Find where the given text appears and provide that cell's center as [X, Y] coordinate. 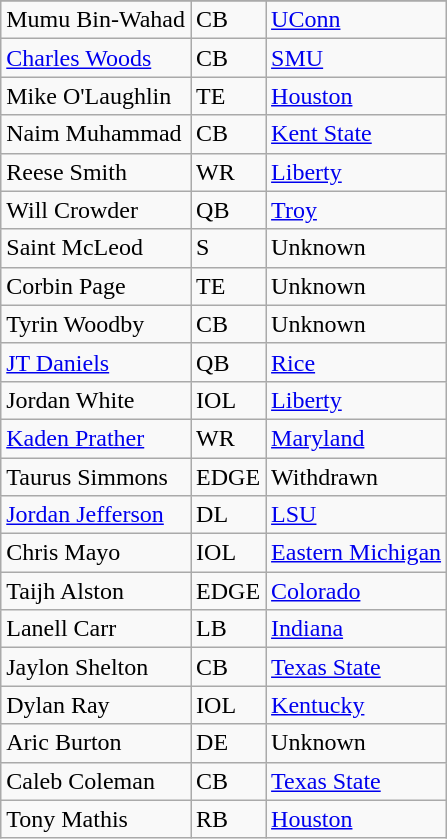
Jordan Jefferson [96, 515]
Kentucky [356, 705]
Eastern Michigan [356, 553]
LB [228, 629]
Tyrin Woodby [96, 324]
Naim Muhammad [96, 134]
JT Daniels [96, 362]
Mumu Bin-Wahad [96, 20]
Lanell Carr [96, 629]
LSU [356, 515]
DL [228, 515]
Troy [356, 210]
RB [228, 819]
S [228, 248]
Chris Mayo [96, 553]
Saint McLeod [96, 248]
Rice [356, 362]
Mike O'Laughlin [96, 96]
Taijh Alston [96, 591]
Maryland [356, 438]
DE [228, 743]
Aric Burton [96, 743]
Caleb Coleman [96, 781]
Kaden Prather [96, 438]
Indiana [356, 629]
Charles Woods [96, 58]
SMU [356, 58]
UConn [356, 20]
Will Crowder [96, 210]
Tony Mathis [96, 819]
Withdrawn [356, 477]
Colorado [356, 591]
Reese Smith [96, 172]
Corbin Page [96, 286]
Jordan White [96, 400]
Kent State [356, 134]
Jaylon Shelton [96, 667]
Dylan Ray [96, 705]
Taurus Simmons [96, 477]
